Return (x, y) of the center of cell containing provided text 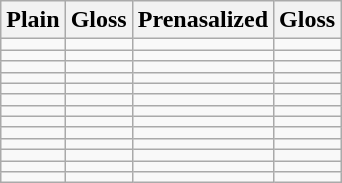
Prenasalized (202, 20)
Plain (33, 20)
